Identify which cell holds the provided text, then report its (X, Y) central coordinate. 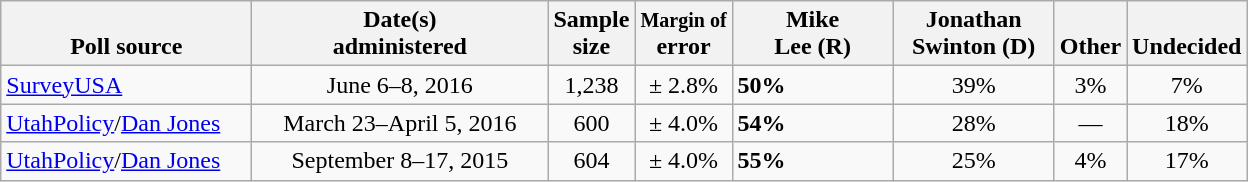
28% (974, 123)
Undecided (1187, 34)
MikeLee (R) (812, 34)
54% (812, 123)
JonathanSwinton (D) (974, 34)
7% (1187, 85)
25% (974, 161)
4% (1090, 161)
Date(s)administered (400, 34)
55% (812, 161)
604 (592, 161)
39% (974, 85)
600 (592, 123)
1,238 (592, 85)
50% (812, 85)
Margin oferror (684, 34)
Samplesize (592, 34)
Other (1090, 34)
SurveyUSA (126, 85)
— (1090, 123)
June 6–8, 2016 (400, 85)
18% (1187, 123)
17% (1187, 161)
3% (1090, 85)
± 2.8% (684, 85)
September 8–17, 2015 (400, 161)
Poll source (126, 34)
March 23–April 5, 2016 (400, 123)
